Return (x, y) of the center of cell containing provided text 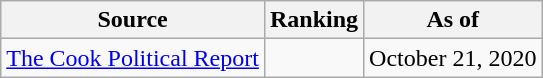
October 21, 2020 (453, 58)
The Cook Political Report (133, 58)
As of (453, 20)
Source (133, 20)
Ranking (314, 20)
